Scan for the cell matching the given text and deliver its [x, y] coordinate at center. 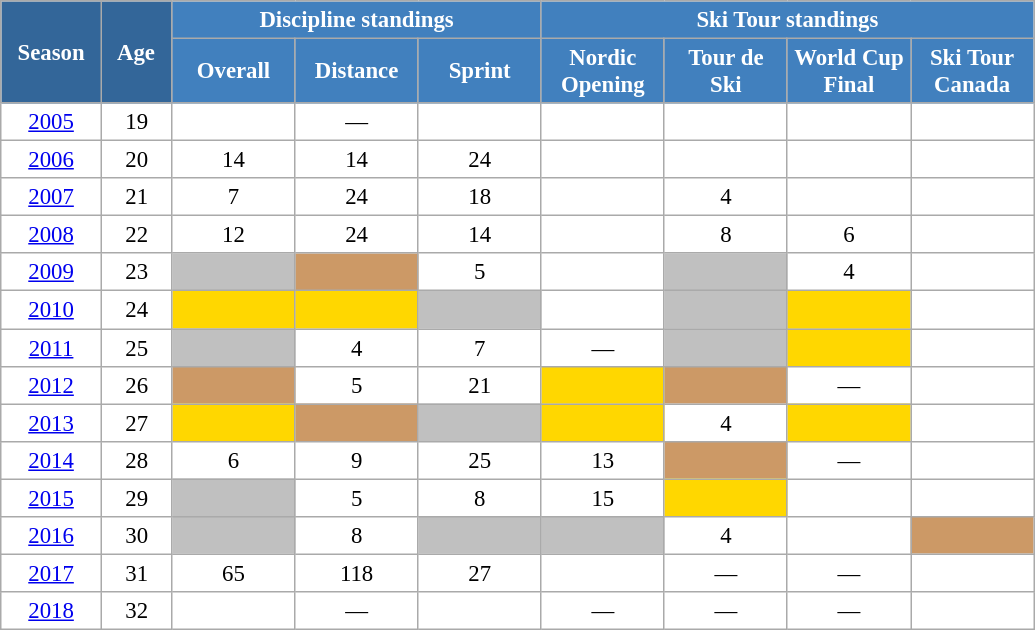
NordicOpening [602, 72]
2018 [52, 611]
2016 [52, 536]
20 [136, 160]
13 [602, 460]
2011 [52, 348]
2017 [52, 573]
28 [136, 460]
Sprint [480, 72]
2006 [52, 160]
Season [52, 52]
Discipline standings [356, 20]
19 [136, 122]
2013 [52, 423]
12 [234, 235]
2015 [52, 498]
Overall [234, 72]
Ski TourCanada [972, 72]
31 [136, 573]
2007 [52, 197]
2010 [52, 310]
2009 [52, 273]
2014 [52, 460]
Tour deSki [726, 72]
29 [136, 498]
26 [136, 385]
2005 [52, 122]
2012 [52, 385]
Age [136, 52]
118 [356, 573]
30 [136, 536]
65 [234, 573]
18 [480, 197]
2008 [52, 235]
32 [136, 611]
Distance [356, 72]
22 [136, 235]
9 [356, 460]
15 [602, 498]
World CupFinal [848, 72]
Ski Tour standings [787, 20]
23 [136, 273]
